For the text-containing cell, return its midpoint in [X, Y] coordinate format. 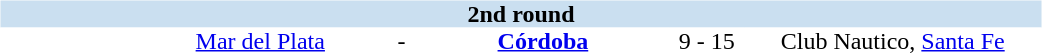
- [402, 42]
Córdoba [542, 42]
Mar del Plata [260, 42]
9 - 15 [706, 42]
Club Nautico, Santa Fe [893, 42]
2nd round [520, 14]
